Determine the (X, Y) coordinate at the center of the cell enclosing the given text.  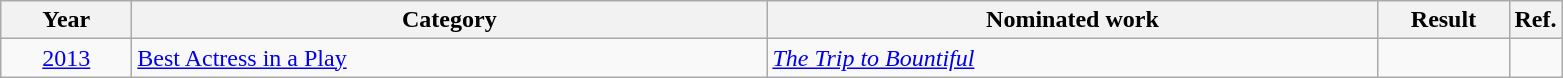
Best Actress in a Play (450, 58)
2013 (66, 58)
Year (66, 20)
Result (1444, 20)
Category (450, 20)
Ref. (1536, 20)
The Trip to Bountiful (1072, 58)
Nominated work (1072, 20)
